Scan for the cell matching the given text and deliver its (X, Y) coordinate at center. 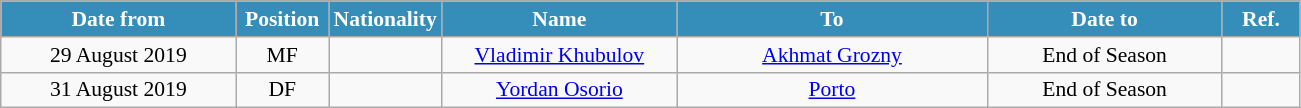
Name (560, 19)
Akhmat Grozny (832, 55)
MF (282, 55)
Date to (1104, 19)
DF (282, 90)
Porto (832, 90)
Position (282, 19)
31 August 2019 (118, 90)
29 August 2019 (118, 55)
Nationality (384, 19)
Yordan Osorio (560, 90)
Ref. (1261, 19)
Date from (118, 19)
To (832, 19)
Vladimir Khubulov (560, 55)
